Locate the cell with the specified text and output its [x, y] center coordinate. 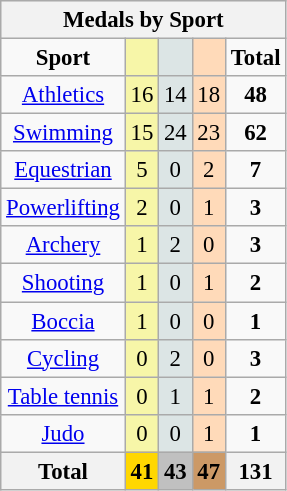
131 [255, 471]
18 [208, 95]
Boccia [63, 321]
7 [255, 170]
Powerlifting [63, 208]
Sport [63, 58]
Equestrian [63, 170]
43 [176, 471]
Medals by Sport [144, 20]
47 [208, 471]
24 [176, 133]
23 [208, 133]
Swimming [63, 133]
Table tennis [63, 396]
14 [176, 95]
Shooting [63, 283]
Athletics [63, 95]
16 [142, 95]
62 [255, 133]
Judo [63, 433]
41 [142, 471]
Archery [63, 245]
Cycling [63, 358]
15 [142, 133]
48 [255, 95]
5 [142, 170]
